Output the (x, y) coordinate of the center of the cell containing the given text.  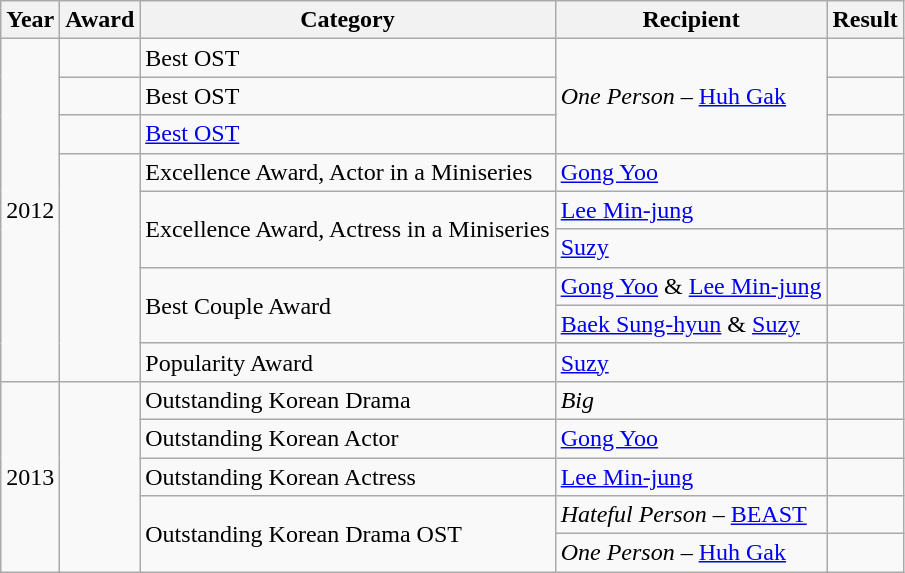
Gong Yoo & Lee Min-jung (691, 286)
Excellence Award, Actor in a Miniseries (348, 172)
Year (30, 20)
Outstanding Korean Actress (348, 477)
Award (100, 20)
Outstanding Korean Drama (348, 400)
Recipient (691, 20)
Category (348, 20)
Popularity Award (348, 362)
Big (691, 400)
Excellence Award, Actress in a Miniseries (348, 229)
Outstanding Korean Actor (348, 438)
Outstanding Korean Drama OST (348, 534)
2012 (30, 210)
Best Couple Award (348, 305)
Result (865, 20)
Hateful Person – BEAST (691, 515)
2013 (30, 476)
Baek Sung-hyun & Suzy (691, 324)
